Extract the [X, Y] coordinate from the center of the cell holding the provided text.  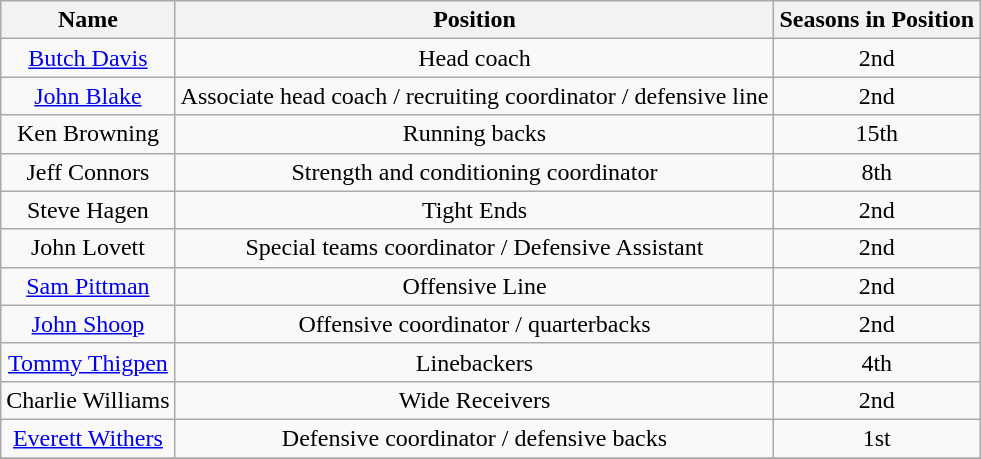
John Blake [88, 96]
Running backs [474, 134]
Offensive Line [474, 286]
Linebackers [474, 362]
John Lovett [88, 248]
Position [474, 20]
Head coach [474, 58]
8th [877, 172]
4th [877, 362]
Strength and conditioning coordinator [474, 172]
Tommy Thigpen [88, 362]
Seasons in Position [877, 20]
Wide Receivers [474, 400]
Defensive coordinator / defensive backs [474, 438]
Ken Browning [88, 134]
Jeff Connors [88, 172]
Tight Ends [474, 210]
Sam Pittman [88, 286]
Associate head coach / recruiting coordinator / defensive line [474, 96]
15th [877, 134]
Charlie Williams [88, 400]
John Shoop [88, 324]
Everett Withers [88, 438]
Butch Davis [88, 58]
1st [877, 438]
Special teams coordinator / Defensive Assistant [474, 248]
Offensive coordinator / quarterbacks [474, 324]
Name [88, 20]
Steve Hagen [88, 210]
